Output the (x, y) coordinate of the center of the cell containing the given text.  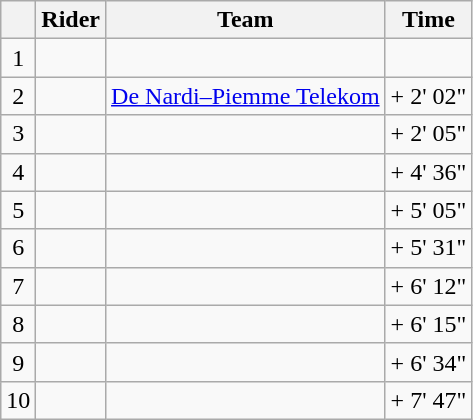
Time (428, 20)
+ 2' 05" (428, 134)
3 (18, 134)
Team (246, 20)
+ 5' 31" (428, 248)
Rider (71, 20)
8 (18, 324)
6 (18, 248)
4 (18, 172)
7 (18, 286)
+ 5' 05" (428, 210)
+ 6' 15" (428, 324)
+ 7' 47" (428, 400)
De Nardi–Piemme Telekom (246, 96)
9 (18, 362)
+ 4' 36" (428, 172)
+ 6' 12" (428, 286)
+ 2' 02" (428, 96)
1 (18, 58)
5 (18, 210)
10 (18, 400)
2 (18, 96)
+ 6' 34" (428, 362)
